Capture the cell that displays the provided text and extract its [x, y] central coordinate. 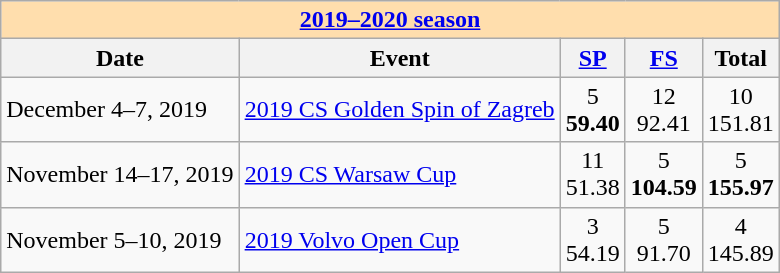
11 51.38 [592, 174]
Date [120, 58]
4 145.89 [740, 240]
5 104.59 [664, 174]
10 151.81 [740, 110]
2019–2020 season [390, 20]
3 54.19 [592, 240]
5 91.70 [664, 240]
5 59.40 [592, 110]
2019 CS Golden Spin of Zagreb [400, 110]
November 14–17, 2019 [120, 174]
FS [664, 58]
November 5–10, 2019 [120, 240]
Event [400, 58]
12 92.41 [664, 110]
Total [740, 58]
December 4–7, 2019 [120, 110]
5 155.97 [740, 174]
2019 Volvo Open Cup [400, 240]
2019 CS Warsaw Cup [400, 174]
SP [592, 58]
